Extract the [X, Y] coordinate from the center of the cell holding the provided text.  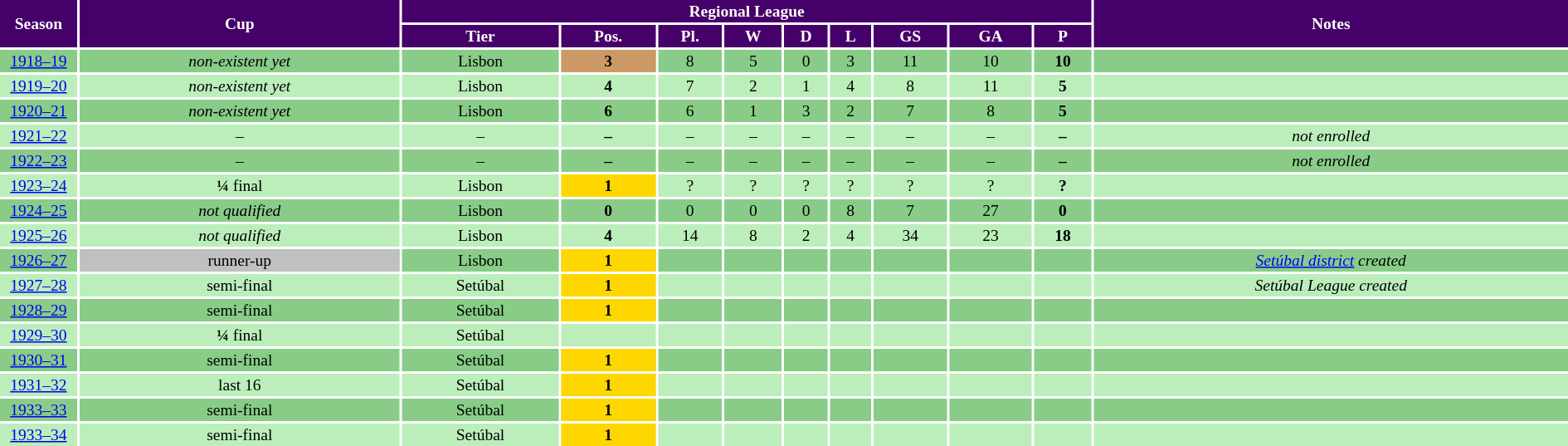
GS [911, 37]
1929–30 [38, 336]
1925–26 [38, 236]
1933–34 [38, 435]
Regional League [747, 12]
1924–25 [38, 211]
18 [1062, 236]
Pos. [608, 37]
last 16 [240, 385]
1930–31 [38, 360]
Season [38, 23]
P [1062, 37]
1933–33 [38, 410]
W [753, 37]
Cup [240, 23]
23 [991, 236]
Setúbal district created [1331, 261]
1928–29 [38, 311]
runner-up [240, 261]
L [851, 37]
GA [991, 37]
34 [911, 236]
27 [991, 211]
1927–28 [38, 286]
Tier [481, 37]
14 [690, 236]
Setúbal League created [1331, 286]
Pl. [690, 37]
1931–32 [38, 385]
1922–23 [38, 161]
1918–19 [38, 61]
1926–27 [38, 261]
1921–22 [38, 136]
1919–20 [38, 86]
1923–24 [38, 186]
D [806, 37]
1920–21 [38, 111]
Notes [1331, 23]
